For the text-containing cell, return its midpoint in (X, Y) coordinate format. 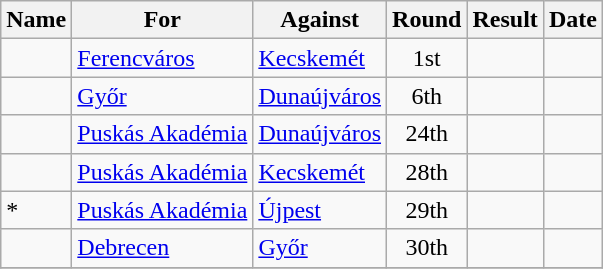
29th (427, 210)
Újpest (320, 210)
1st (427, 58)
28th (427, 172)
Ferencváros (162, 58)
Name (36, 20)
Debrecen (162, 248)
24th (427, 134)
30th (427, 248)
6th (427, 96)
Round (427, 20)
* (36, 210)
Result (505, 20)
Date (572, 20)
For (162, 20)
Against (320, 20)
